Locate the cell with the specified text and output its [X, Y] center coordinate. 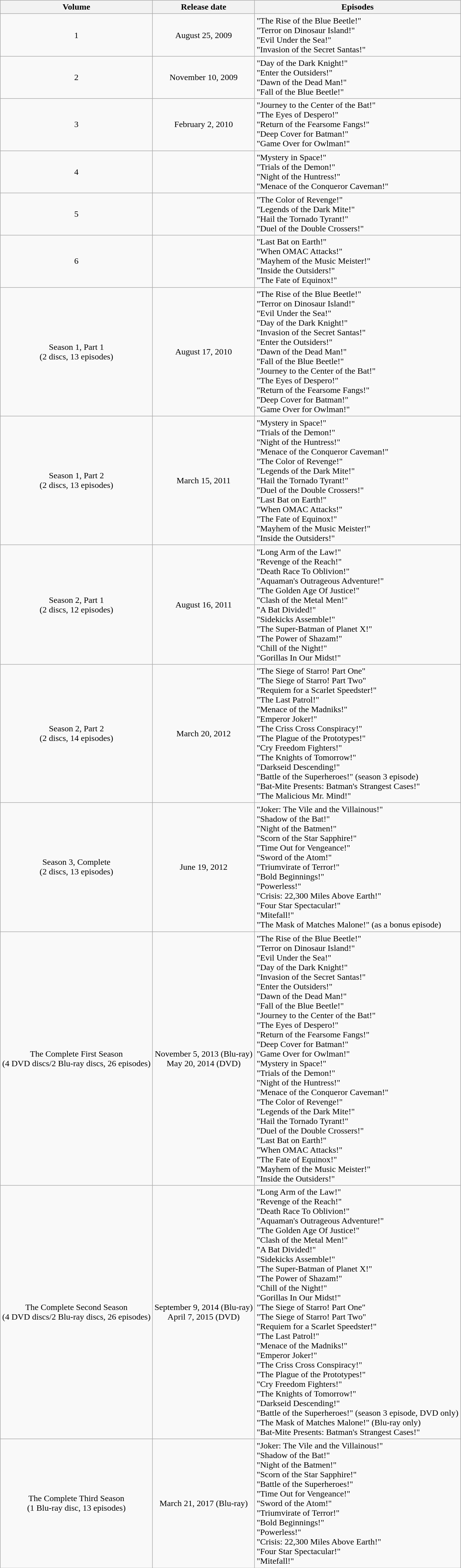
March 20, 2012 [204, 733]
"Last Bat on Earth!""When OMAC Attacks!""Mayhem of the Music Meister!""Inside the Outsiders!""The Fate of Equinox!" [357, 261]
"Mystery in Space!""Trials of the Demon!""Night of the Huntress!""Menace of the Conqueror Caveman!" [357, 172]
February 2, 2010 [204, 125]
Season 1, Part 1(2 discs, 13 episodes) [77, 352]
March 21, 2017 (Blu-ray) [204, 1504]
The Complete Third Season (1 Blu-ray disc, 13 episodes) [77, 1504]
"The Rise of the Blue Beetle!""Terror on Dinosaur Island!""Evil Under the Sea!""Invasion of the Secret Santas!" [357, 35]
"Day of the Dark Knight!""Enter the Outsiders!""Dawn of the Dead Man!""Fall of the Blue Beetle!" [357, 78]
Release date [204, 7]
6 [77, 261]
August 17, 2010 [204, 352]
5 [77, 214]
August 16, 2011 [204, 604]
"Journey to the Center of the Bat!""The Eyes of Despero!""Return of the Fearsome Fangs!""Deep Cover for Batman!""Game Over for Owlman!" [357, 125]
Volume [77, 7]
Season 1, Part 2(2 discs, 13 episodes) [77, 480]
November 5, 2013 (Blu-ray) May 20, 2014 (DVD) [204, 1058]
Season 2, Part 2(2 discs, 14 episodes) [77, 733]
March 15, 2011 [204, 480]
September 9, 2014 (Blu-ray) April 7, 2015 (DVD) [204, 1312]
3 [77, 125]
"The Color of Revenge!""Legends of the Dark Mite!""Hail the Tornado Tyrant!""Duel of the Double Crossers!" [357, 214]
The Complete First Season (4 DVD discs/2 Blu-ray discs, 26 episodes) [77, 1058]
August 25, 2009 [204, 35]
Episodes [357, 7]
November 10, 2009 [204, 78]
June 19, 2012 [204, 867]
The Complete Second Season (4 DVD discs/2 Blu-ray discs, 26 episodes) [77, 1312]
1 [77, 35]
2 [77, 78]
Season 3, Complete(2 discs, 13 episodes) [77, 867]
Season 2, Part 1(2 discs, 12 episodes) [77, 604]
4 [77, 172]
